Pinpoint the cell where the given text exists, returning its (x, y) midpoint coordinate. 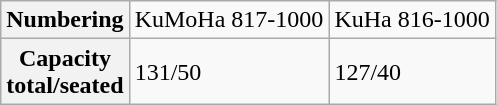
Capacitytotal/seated (65, 72)
KuMoHa 817-1000 (229, 20)
127/40 (412, 72)
Numbering (65, 20)
KuHa 816-1000 (412, 20)
131/50 (229, 72)
